Extract the (x, y) coordinate from the center of the cell holding the provided text.  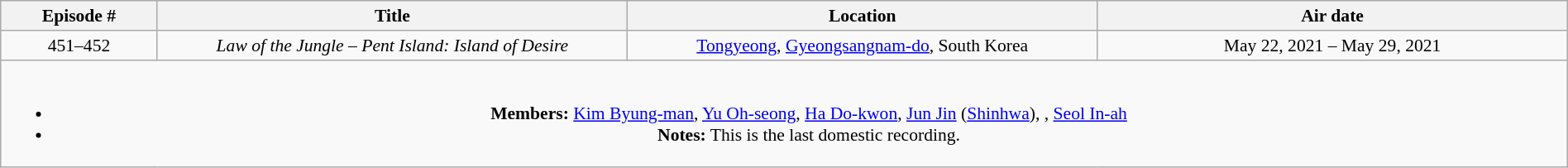
Episode # (79, 16)
Title (392, 16)
Location (863, 16)
Members: Kim Byung-man, Yu Oh-seong, Ha Do-kwon, Jun Jin (Shinhwa), , Seol In-ahNotes: This is the last domestic recording. (784, 113)
Law of the Jungle – Pent Island: Island of Desire (392, 46)
May 22, 2021 – May 29, 2021 (1332, 46)
Tongyeong, Gyeongsangnam-do, South Korea (863, 46)
451–452 (79, 46)
Air date (1332, 16)
